Scan for the cell matching the given text and deliver its [X, Y] coordinate at center. 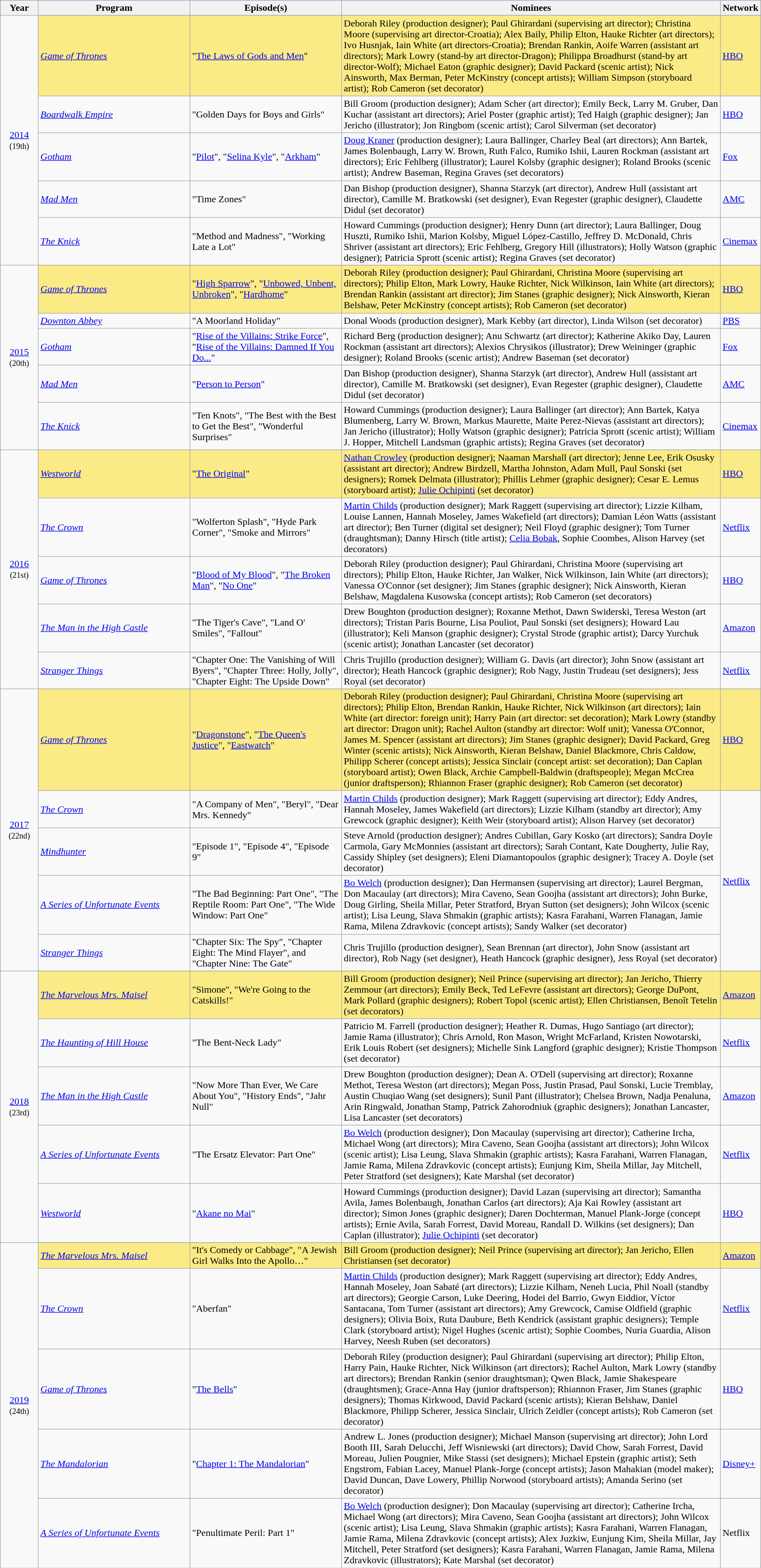
Downton Abbey [114, 321]
"A Moorland Holiday" [266, 321]
"Chapter Six: The Spy", "Chapter Eight: The Mind Flayer", and "Chapter Nine: The Gate" [266, 953]
"Chapter One: The Vanishing of Will Byers", "Chapter Three: Holly, Jolly", "Chapter Eight: The Upside Down" [266, 670]
"Simone", "We're Going to the Catskills!" [266, 995]
Year [19, 8]
The Mandalorian [114, 1464]
"The Tiger's Cave", "Land O' Smiles", "Fallout" [266, 628]
2019(24th) [19, 1405]
"Ten Knots", "The Best with the Best to Get the Best", "Wonderful Surprises" [266, 426]
2018(23rd) [19, 1107]
"Chapter 1: The Mandalorian" [266, 1464]
"The Bells" [266, 1389]
"The Original" [266, 473]
2016(21st) [19, 569]
Boardwalk Empire [114, 114]
"A Company of Men", "Beryl", "Dear Mrs. Kennedy" [266, 809]
"Now More Than Ever, We Care About You", "History Ends", "Jahr Null" [266, 1096]
"Episode 1", "Episode 4", "Episode 9" [266, 851]
"The Ersatz Elevator: Part One" [266, 1154]
"It's Comedy or Cabbage", "A Jewish Girl Walks Into the Apollo…" [266, 1255]
"The Bent-Neck Lady" [266, 1042]
"Penultimate Peril: Part 1" [266, 1533]
Episode(s) [266, 8]
"Method and Madness", "Working Late a Lot" [266, 242]
"Time Zones" [266, 199]
Mindhunter [114, 851]
2015(20th) [19, 357]
Bill Groom (production designer); Neil Prince (supervising art director); Jan Jericho, Ellen Christiansen (set decorator) [531, 1255]
2014(19th) [19, 140]
Network [741, 8]
"Akane no Mai" [266, 1213]
"Rise of the Villains: Strike Force", "Rise of the Villains: Damned If You Do..." [266, 347]
PBS [741, 321]
"The Bad Beginning: Part One", "The Reptile Room: Part One", "The Wide Window: Part One" [266, 905]
"High Sparrow", "Unbowed, Unbent, Unbroken", "Hardhome" [266, 289]
"Wolferton Splash", "Hyde Park Corner", "Smoke and Mirrors" [266, 527]
"Person to Person" [266, 384]
Nominees [531, 8]
2017(22nd) [19, 830]
Program [114, 8]
"Golden Days for Boys and Girls" [266, 114]
"The Laws of Gods and Men" [266, 56]
Donal Woods (production designer), Mark Kebby (art director), Linda Wilson (set decorator) [531, 321]
"Dragonstone", "The Queen's Justice", "Eastwatch" [266, 740]
The Haunting of Hill House [114, 1042]
"Aberfan" [266, 1308]
"Blood of My Blood", "The Broken Man", "No One" [266, 580]
Disney+ [741, 1464]
"Pilot", "Selina Kyle", "Arkham" [266, 156]
